Scan for the cell matching the given text and deliver its [X, Y] coordinate at center. 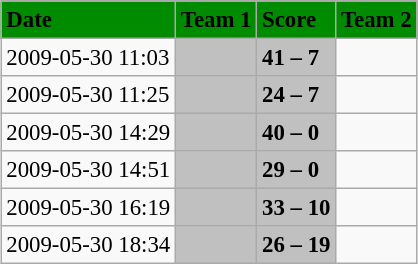
26 – 19 [296, 245]
41 – 7 [296, 57]
33 – 10 [296, 208]
2009-05-30 14:29 [88, 133]
2009-05-30 14:51 [88, 170]
2009-05-30 16:19 [88, 208]
40 – 0 [296, 133]
Team 1 [216, 20]
2009-05-30 11:03 [88, 57]
Date [88, 20]
29 – 0 [296, 170]
Score [296, 20]
Team 2 [376, 20]
24 – 7 [296, 95]
2009-05-30 11:25 [88, 95]
2009-05-30 18:34 [88, 245]
